Determine the (x, y) coordinate at the center of the cell enclosing the given text.  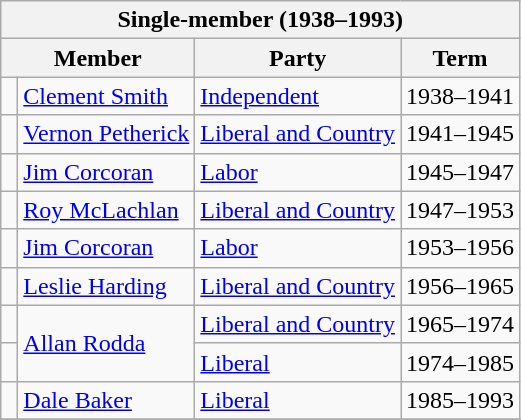
1956–1965 (460, 286)
Allan Rodda (106, 343)
1938–1941 (460, 96)
1941–1945 (460, 134)
Vernon Petherick (106, 134)
Independent (298, 96)
Single-member (1938–1993) (260, 20)
Term (460, 58)
1947–1953 (460, 210)
Member (98, 58)
1985–1993 (460, 400)
1953–1956 (460, 248)
Dale Baker (106, 400)
1945–1947 (460, 172)
Roy McLachlan (106, 210)
1974–1985 (460, 362)
Party (298, 58)
Clement Smith (106, 96)
1965–1974 (460, 324)
Leslie Harding (106, 286)
